Determine the [X, Y] coordinate at the center of the cell enclosing the given text.  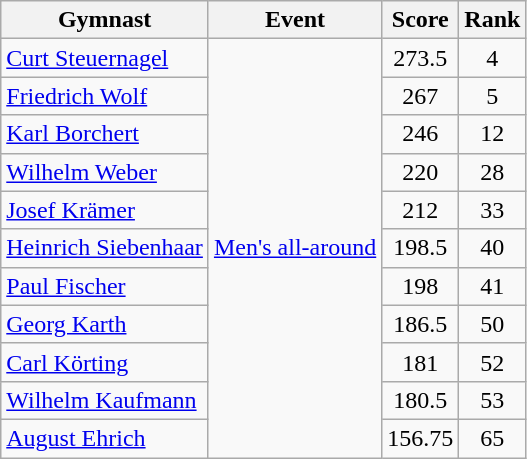
Event [294, 20]
August Ehrich [105, 438]
40 [492, 248]
186.5 [420, 324]
220 [420, 172]
180.5 [420, 400]
33 [492, 210]
Georg Karth [105, 324]
267 [420, 96]
Carl Körting [105, 362]
Wilhelm Kaufmann [105, 400]
Curt Steuernagel [105, 58]
41 [492, 286]
Josef Krämer [105, 210]
Paul Fischer [105, 286]
65 [492, 438]
181 [420, 362]
28 [492, 172]
212 [420, 210]
Score [420, 20]
156.75 [420, 438]
Rank [492, 20]
50 [492, 324]
4 [492, 58]
246 [420, 134]
Men's all-around [294, 248]
Karl Borchert [105, 134]
5 [492, 96]
Gymnast [105, 20]
198.5 [420, 248]
53 [492, 400]
273.5 [420, 58]
Friedrich Wolf [105, 96]
Wilhelm Weber [105, 172]
52 [492, 362]
12 [492, 134]
198 [420, 286]
Heinrich Siebenhaar [105, 248]
